For the text-containing cell, return its midpoint in (X, Y) coordinate format. 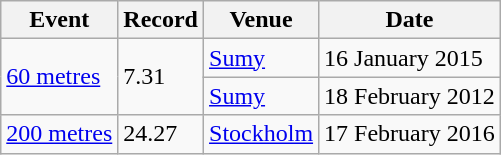
60 metres (60, 77)
18 February 2012 (410, 96)
Date (410, 20)
17 February 2016 (410, 134)
7.31 (161, 77)
Event (60, 20)
16 January 2015 (410, 58)
24.27 (161, 134)
200 metres (60, 134)
Record (161, 20)
Stockholm (262, 134)
Venue (262, 20)
